Determine the (X, Y) coordinate at the center of the cell enclosing the given text.  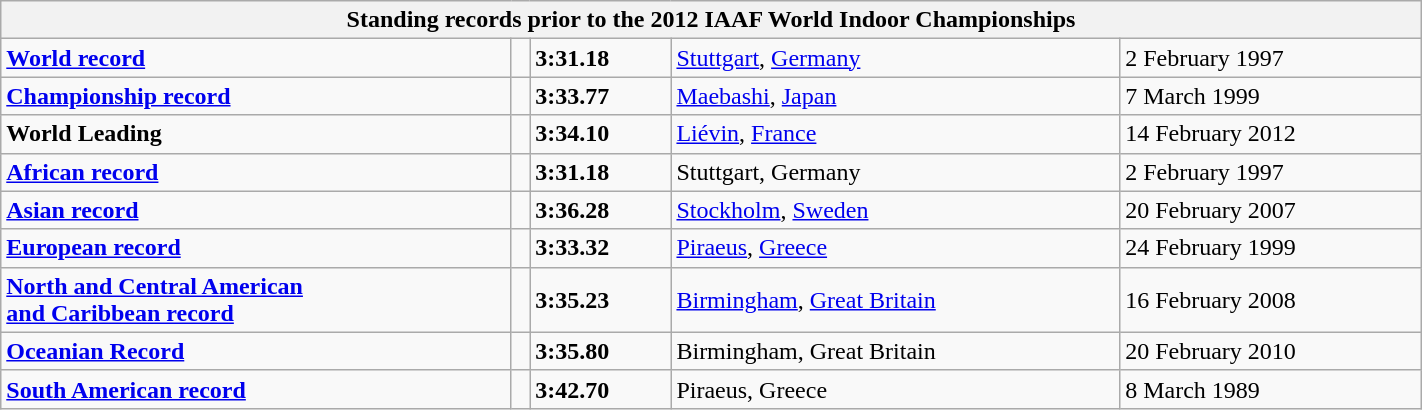
3:35.80 (600, 351)
World record (256, 58)
Asian record (256, 210)
Standing records prior to the 2012 IAAF World Indoor Championships (711, 20)
8 March 1989 (1271, 389)
14 February 2012 (1271, 134)
3:35.23 (600, 300)
Stockholm, Sweden (896, 210)
Championship record (256, 96)
24 February 1999 (1271, 248)
European record (256, 248)
3:34.10 (600, 134)
20 February 2010 (1271, 351)
3:42.70 (600, 389)
Liévin, France (896, 134)
3:36.28 (600, 210)
North and Central American and Caribbean record (256, 300)
3:33.77 (600, 96)
3:33.32 (600, 248)
16 February 2008 (1271, 300)
20 February 2007 (1271, 210)
7 March 1999 (1271, 96)
African record (256, 172)
South American record (256, 389)
Maebashi, Japan (896, 96)
World Leading (256, 134)
Oceanian Record (256, 351)
